Find where the given text appears and provide that cell's center as (x, y) coordinate. 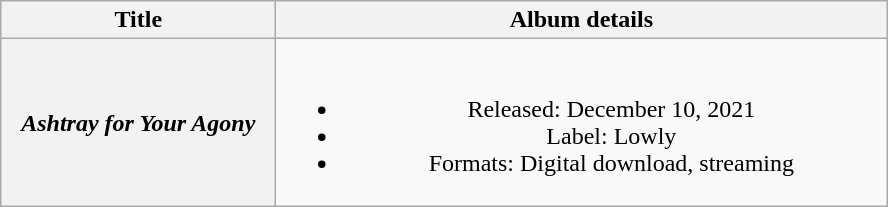
Ashtray for Your Agony (138, 122)
Released: December 10, 2021Label: LowlyFormats: Digital download, streaming (582, 122)
Album details (582, 20)
Title (138, 20)
